Capture the cell that displays the provided text and extract its [X, Y] central coordinate. 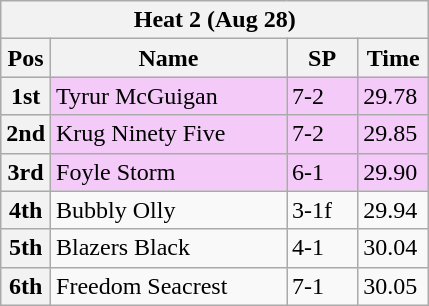
6th [26, 286]
1st [26, 96]
3rd [26, 172]
Freedom Seacrest [169, 286]
5th [26, 248]
6-1 [322, 172]
7-1 [322, 286]
Name [169, 58]
29.85 [394, 134]
Time [394, 58]
Krug Ninety Five [169, 134]
Bubbly Olly [169, 210]
29.78 [394, 96]
29.94 [394, 210]
29.90 [394, 172]
Pos [26, 58]
3-1f [322, 210]
2nd [26, 134]
4th [26, 210]
Blazers Black [169, 248]
30.04 [394, 248]
30.05 [394, 286]
SP [322, 58]
Heat 2 (Aug 28) [215, 20]
Tyrur McGuigan [169, 96]
Foyle Storm [169, 172]
4-1 [322, 248]
